Capture the cell that displays the provided text and extract its (X, Y) central coordinate. 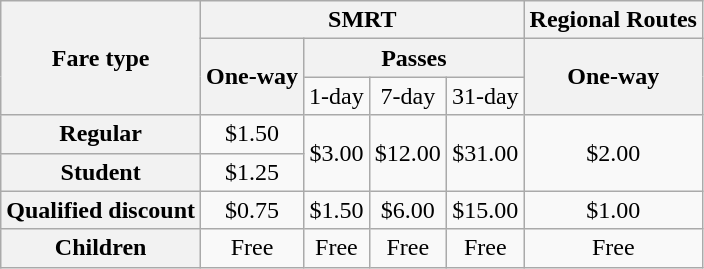
Regular (101, 134)
Passes (414, 58)
1-day (337, 96)
Children (101, 248)
$0.75 (252, 210)
$1.25 (252, 172)
31-day (485, 96)
7-day (408, 96)
$2.00 (613, 153)
$15.00 (485, 210)
$12.00 (408, 153)
Student (101, 172)
Fare type (101, 58)
$1.00 (613, 210)
$6.00 (408, 210)
$31.00 (485, 153)
SMRT (363, 20)
$3.00 (337, 153)
Qualified discount (101, 210)
Regional Routes (613, 20)
